Determine the [x, y] coordinate at the center of the cell enclosing the given text.  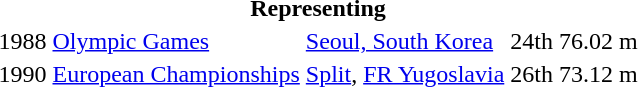
Seoul, South Korea [404, 41]
Olympic Games [176, 41]
24th [532, 41]
